For the text-containing cell, return its midpoint in [x, y] coordinate format. 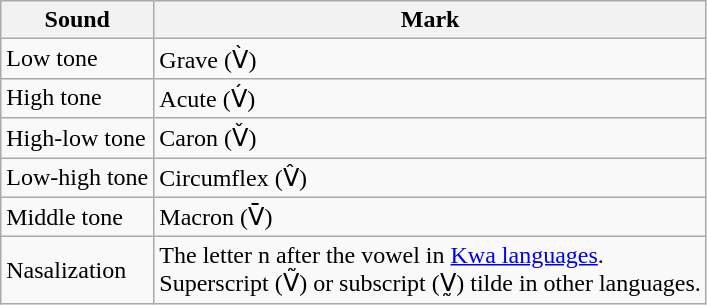
Sound [78, 20]
Middle tone [78, 217]
High-low tone [78, 138]
Nasalization [78, 270]
The letter n after the vowel in Kwa languages.Superscript (Ṽ) or subscript (V̰) tilde in other languages. [430, 270]
Grave (V̀) [430, 59]
Low-high tone [78, 178]
Caron (V̌) [430, 138]
Macron (V̄) [430, 217]
Low tone [78, 59]
Circumflex (V̂) [430, 178]
Mark [430, 20]
Acute (V́) [430, 98]
High tone [78, 98]
